Return the (x, y) coordinate for the center point of the cell that contains the specified text.  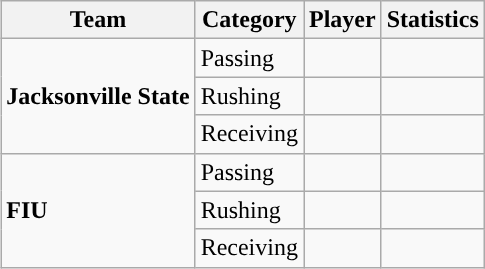
Jacksonville State (98, 96)
FIU (98, 210)
Team (98, 20)
Statistics (432, 20)
Player (343, 20)
Category (249, 20)
